Pinpoint the cell where the given text exists, returning its [X, Y] midpoint coordinate. 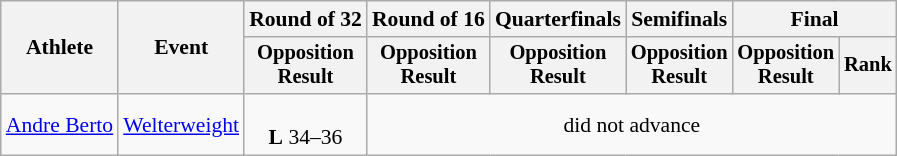
Quarterfinals [558, 19]
Round of 16 [428, 19]
Event [181, 48]
Welterweight [181, 124]
Athlete [60, 48]
L 34–36 [306, 124]
Andre Berto [60, 124]
did not advance [632, 124]
Rank [868, 66]
Semifinals [680, 19]
Round of 32 [306, 19]
Final [814, 19]
